Output the (x, y) coordinate of the center of the cell containing the given text.  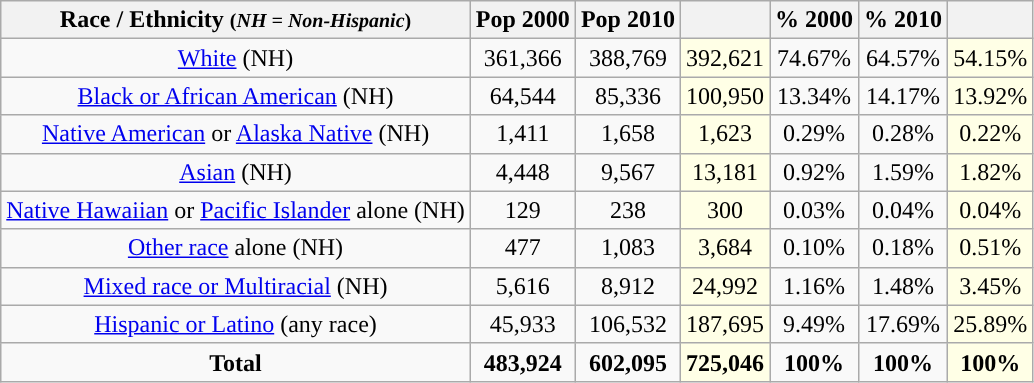
238 (628, 210)
9,567 (628, 172)
Native American or Alaska Native (NH) (236, 134)
% 2010 (904, 20)
0.10% (814, 248)
4,448 (522, 172)
54.15% (990, 58)
392,621 (724, 58)
64,544 (522, 96)
361,366 (522, 58)
14.17% (904, 96)
1,623 (724, 134)
Total (236, 362)
0.28% (904, 134)
13.92% (990, 96)
Native Hawaiian or Pacific Islander alone (NH) (236, 210)
74.67% (814, 58)
388,769 (628, 58)
300 (724, 210)
187,695 (724, 324)
Hispanic or Latino (any race) (236, 324)
0.92% (814, 172)
1.48% (904, 286)
3,684 (724, 248)
129 (522, 210)
0.29% (814, 134)
477 (522, 248)
White (NH) (236, 58)
1.16% (814, 286)
8,912 (628, 286)
17.69% (904, 324)
Race / Ethnicity (NH = Non-Hispanic) (236, 20)
13.34% (814, 96)
483,924 (522, 362)
64.57% (904, 58)
Black or African American (NH) (236, 96)
0.51% (990, 248)
Asian (NH) (236, 172)
1,658 (628, 134)
106,532 (628, 324)
100,950 (724, 96)
3.45% (990, 286)
5,616 (522, 286)
% 2000 (814, 20)
1.82% (990, 172)
24,992 (724, 286)
Other race alone (NH) (236, 248)
Mixed race or Multiracial (NH) (236, 286)
0.18% (904, 248)
725,046 (724, 362)
25.89% (990, 324)
0.22% (990, 134)
Pop 2010 (628, 20)
Pop 2000 (522, 20)
602,095 (628, 362)
1,083 (628, 248)
1,411 (522, 134)
85,336 (628, 96)
0.03% (814, 210)
13,181 (724, 172)
45,933 (522, 324)
1.59% (904, 172)
9.49% (814, 324)
